Return (x, y) of the center of cell containing provided text 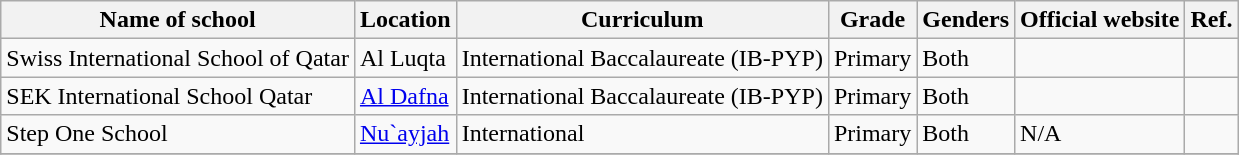
Curriculum (642, 20)
Al Dafna (405, 96)
Nu`ayjah (405, 134)
SEK International School Qatar (178, 96)
Grade (872, 20)
Step One School (178, 134)
Official website (1100, 20)
Location (405, 20)
Ref. (1212, 20)
N/A (1100, 134)
Genders (966, 20)
Al Luqta (405, 58)
Swiss International School of Qatar (178, 58)
Name of school (178, 20)
International (642, 134)
